From the cell containing the given text, extract its center point as [x, y] coordinate. 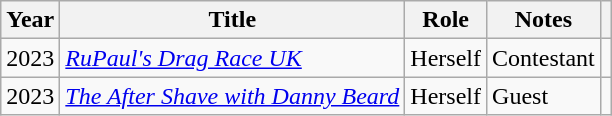
Role [446, 20]
Contestant [544, 58]
Title [232, 20]
Year [30, 20]
RuPaul's Drag Race UK [232, 58]
The After Shave with Danny Beard [232, 96]
Notes [544, 20]
Guest [544, 96]
